Detect which cell encompasses the target text, then output its (X, Y) center coordinate. 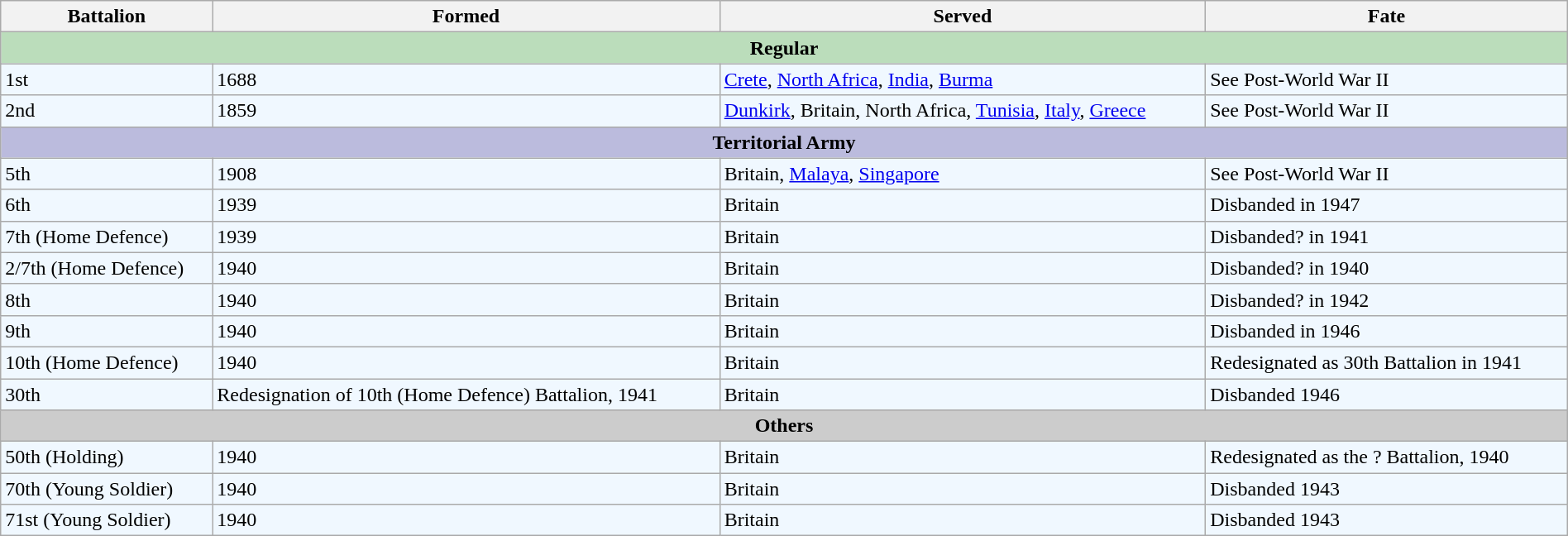
Territorial Army (784, 142)
Dunkirk, Britain, North Africa, Tunisia, Italy, Greece (963, 111)
Battalion (107, 17)
Disbanded? in 1940 (1387, 268)
1st (107, 79)
Formed (466, 17)
Redesignated as the ? Battalion, 1940 (1387, 457)
Others (784, 426)
Fate (1387, 17)
Regular (784, 48)
2/7th (Home Defence) (107, 268)
Disbanded? in 1941 (1387, 237)
5th (107, 174)
1859 (466, 111)
6th (107, 205)
10th (Home Defence) (107, 362)
2nd (107, 111)
Disbanded 1946 (1387, 395)
71st (Young Soldier) (107, 520)
Redesignation of 10th (Home Defence) Battalion, 1941 (466, 395)
Served (963, 17)
Disbanded? in 1942 (1387, 299)
Redesignated as 30th Battalion in 1941 (1387, 362)
7th (Home Defence) (107, 237)
Disbanded in 1947 (1387, 205)
Britain, Malaya, Singapore (963, 174)
Disbanded in 1946 (1387, 331)
50th (Holding) (107, 457)
70th (Young Soldier) (107, 489)
Crete, North Africa, India, Burma (963, 79)
8th (107, 299)
30th (107, 395)
1908 (466, 174)
1688 (466, 79)
9th (107, 331)
